Pinpoint the cell where the given text exists, returning its [X, Y] midpoint coordinate. 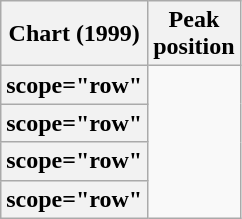
Chart (1999) [74, 34]
Peakposition [194, 34]
